Provide the (X, Y) coordinate of the cell's center where the given text is located.  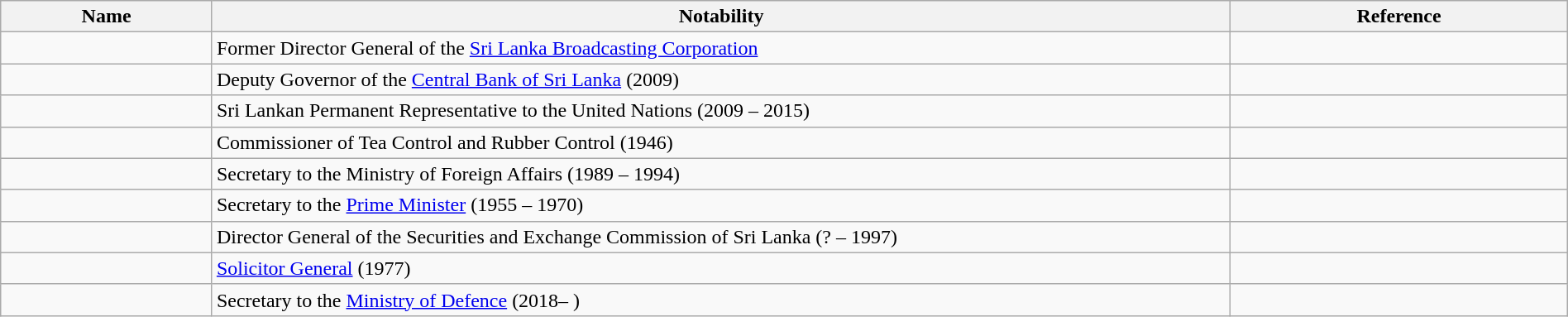
Former Director General of the Sri Lanka Broadcasting Corporation (721, 48)
Sri Lankan Permanent Representative to the United Nations (2009 – 2015) (721, 111)
Notability (721, 17)
Director General of the Securities and Exchange Commission of Sri Lanka (? – 1997) (721, 237)
Secretary to the Ministry of Foreign Affairs (1989 – 1994) (721, 174)
Deputy Governor of the Central Bank of Sri Lanka (2009) (721, 79)
Commissioner of Tea Control and Rubber Control (1946) (721, 142)
Secretary to the Prime Minister (1955 – 1970) (721, 205)
Solicitor General (1977) (721, 268)
Reference (1399, 17)
Secretary to the Ministry of Defence (2018– ) (721, 300)
Name (107, 17)
